Find where the given text appears and provide that cell's center as (X, Y) coordinate. 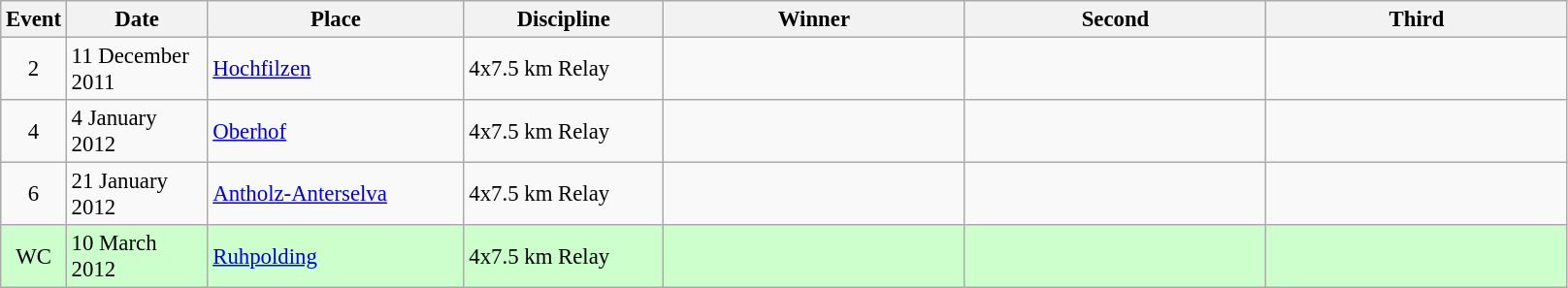
Ruhpolding (336, 256)
Discipline (564, 19)
Hochfilzen (336, 70)
Antholz-Anterselva (336, 194)
Place (336, 19)
6 (34, 194)
2 (34, 70)
Date (137, 19)
Second (1116, 19)
Third (1417, 19)
Event (34, 19)
4 (34, 132)
Winner (815, 19)
10 March 2012 (137, 256)
11 December 2011 (137, 70)
Oberhof (336, 132)
21 January 2012 (137, 194)
WC (34, 256)
4 January 2012 (137, 132)
